Identify which cell holds the provided text, then report its (x, y) central coordinate. 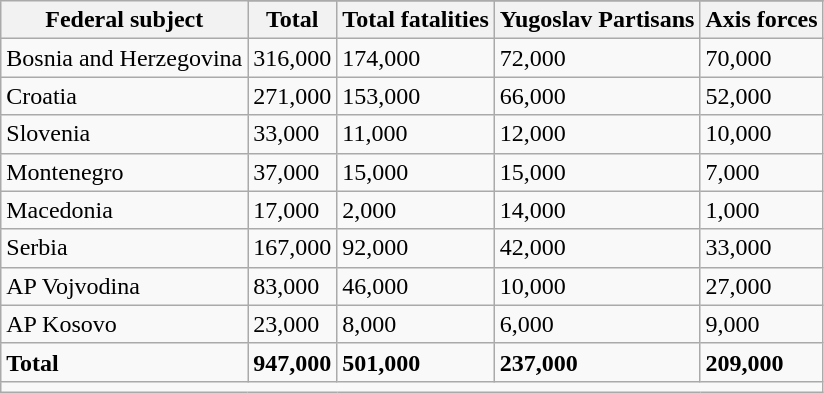
501,000 (416, 362)
Axis forces (762, 20)
Federal subject (124, 20)
72,000 (597, 58)
174,000 (416, 58)
237,000 (597, 362)
92,000 (416, 248)
Bosnia and Herzegovina (124, 58)
Croatia (124, 96)
AP Kosovo (124, 324)
Yugoslav Partisans (597, 20)
12,000 (597, 134)
209,000 (762, 362)
Montenegro (124, 172)
316,000 (292, 58)
14,000 (597, 210)
Total fatalities (416, 20)
17,000 (292, 210)
70,000 (762, 58)
42,000 (597, 248)
8,000 (416, 324)
Macedonia (124, 210)
947,000 (292, 362)
AP Vojvodina (124, 286)
9,000 (762, 324)
153,000 (416, 96)
83,000 (292, 286)
52,000 (762, 96)
23,000 (292, 324)
27,000 (762, 286)
2,000 (416, 210)
37,000 (292, 172)
Serbia (124, 248)
6,000 (597, 324)
66,000 (597, 96)
7,000 (762, 172)
46,000 (416, 286)
Slovenia (124, 134)
1,000 (762, 210)
11,000 (416, 134)
271,000 (292, 96)
167,000 (292, 248)
